Locate the cell with the specified text and output its [x, y] center coordinate. 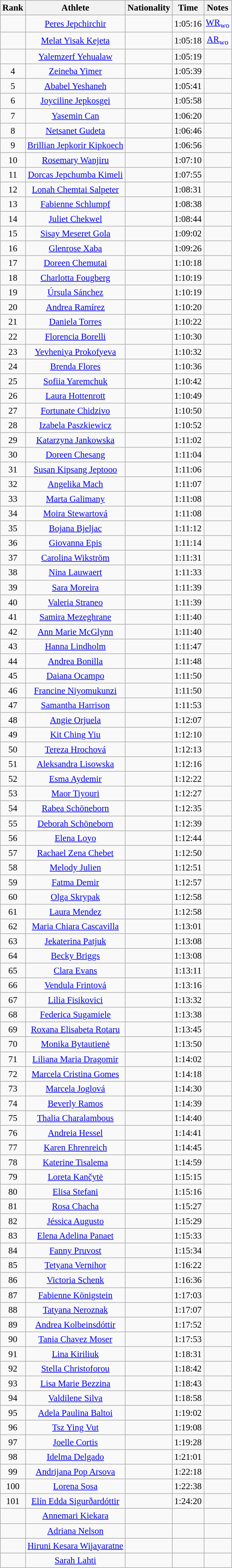
Aleksandra Lisowska [75, 764]
Tsz Ying Vut [75, 1428]
1:18:31 [188, 1354]
1:14:41 [188, 1133]
Loreta Kančytė [75, 1177]
1:10:36 [188, 366]
Elín Edda Sigurðardóttir [75, 1501]
1:15:15 [188, 1177]
63 [13, 941]
1:14:18 [188, 1074]
Tatyana Neroznak [75, 1310]
1:13:01 [188, 927]
Vendula Frintová [75, 985]
1:11:07 [188, 484]
Stella Christoforou [75, 1369]
93 [13, 1383]
1:12:35 [188, 809]
1:14:39 [188, 1103]
Yevheniya Prokofyeva [75, 352]
5 [13, 86]
Andreia Hessel [75, 1133]
11 [13, 175]
59 [13, 882]
Kit Ching Yiu [75, 735]
72 [13, 1074]
60 [13, 897]
48 [13, 720]
58 [13, 867]
65 [13, 971]
1:22:18 [188, 1472]
10 [13, 160]
96 [13, 1428]
Izabela Paszkiewicz [75, 425]
92 [13, 1369]
61 [13, 912]
4 [13, 71]
99 [13, 1472]
1:08:44 [188, 219]
Hanna Lindholm [75, 647]
Monika Bytautienė [75, 1045]
Rabea Schöneborn [75, 809]
7 [13, 116]
Lonah Chemtai Salpeter [75, 189]
1:12:13 [188, 750]
Andrea Kolbeinsdóttir [75, 1325]
Joelle Cortis [75, 1443]
1:11:31 [188, 558]
Daiana Ocampo [75, 676]
1:06:46 [188, 131]
39 [13, 587]
23 [13, 352]
Victoria Schenk [75, 1280]
26 [13, 396]
86 [13, 1280]
45 [13, 676]
Lisa Marie Bezzina [75, 1383]
94 [13, 1398]
77 [13, 1148]
33 [13, 499]
Hiruni Kesara Wijayaratne [75, 1546]
Melody Julien [75, 867]
Angelika Mach [75, 484]
Adriana Nelson [75, 1531]
Angie Orjuela [75, 720]
Nina Lauwaert [75, 573]
55 [13, 823]
1:09:02 [188, 234]
Tetyana Vernihor [75, 1265]
42 [13, 632]
Katarzyna Jankowska [75, 440]
80 [13, 1192]
1:05:16 [188, 24]
1:18:42 [188, 1369]
62 [13, 927]
1:10:18 [188, 263]
1:11:06 [188, 469]
Elisa Stefani [75, 1192]
76 [13, 1133]
Laura Hottenrott [75, 396]
Esma Aydemir [75, 779]
1:10:22 [188, 322]
Yalemzerf Yehualaw [75, 57]
50 [13, 750]
1:08:38 [188, 204]
Tereza Hrochová [75, 750]
Susan Kipsang Jeptooo [75, 469]
12 [13, 189]
1:19:28 [188, 1443]
32 [13, 484]
Annemari Kiekara [75, 1516]
Fabienne Schlumpf [75, 204]
Peres Jepchirchir [75, 24]
Brenda Flores [75, 366]
97 [13, 1443]
1:05:58 [188, 101]
Netsanet Gudeta [75, 131]
1:12:51 [188, 867]
Sisay Meseret Gola [75, 234]
1:12:22 [188, 779]
1:10:30 [188, 337]
1:12:07 [188, 720]
Joyciline Jepkosgei [75, 101]
28 [13, 425]
18 [13, 278]
Time [188, 8]
1:11:14 [188, 543]
1:15:34 [188, 1251]
1:18:58 [188, 1398]
35 [13, 529]
46 [13, 690]
43 [13, 647]
17 [13, 263]
1:18:43 [188, 1383]
Bojana Bjeljac [75, 529]
19 [13, 293]
8 [13, 131]
ARwo [217, 41]
Jéssica Augusto [75, 1221]
Karen Ehrenreich [75, 1148]
79 [13, 1177]
1:08:31 [188, 189]
1:10:50 [188, 411]
22 [13, 337]
Nationality [148, 8]
37 [13, 558]
1:12:57 [188, 882]
1:10:49 [188, 396]
1:12:27 [188, 794]
82 [13, 1221]
24 [13, 366]
1:05:18 [188, 41]
70 [13, 1045]
1:06:56 [188, 145]
1:12:50 [188, 853]
Notes [217, 8]
81 [13, 1206]
30 [13, 455]
64 [13, 956]
Liliana Maria Dragomir [75, 1059]
1:10:52 [188, 425]
Doreen Chesang [75, 455]
Maor Tiyouri [75, 794]
Katerine Tisalema [75, 1162]
67 [13, 1000]
1:14:02 [188, 1059]
1:13:32 [188, 1000]
Fatma Demir [75, 882]
71 [13, 1059]
68 [13, 1015]
1:09:26 [188, 249]
Sarah Lahti [75, 1560]
84 [13, 1251]
41 [13, 617]
1:10:20 [188, 307]
1:24:20 [188, 1501]
56 [13, 838]
1:14:45 [188, 1148]
1:11:48 [188, 661]
Becky Briggs [75, 956]
13 [13, 204]
1:13:50 [188, 1045]
36 [13, 543]
Florencia Borelli [75, 337]
1:10:42 [188, 381]
Beverly Ramos [75, 1103]
Dorcas Jepchumba Kimeli [75, 175]
Marcela Joglová [75, 1088]
Glenrose Xaba [75, 249]
1:17:53 [188, 1339]
1:11:33 [188, 573]
57 [13, 853]
Rosemary Wanjiru [75, 160]
Lorena Sosa [75, 1486]
51 [13, 764]
27 [13, 411]
Melat Yisak Kejeta [75, 41]
Sara Moreira [75, 587]
44 [13, 661]
74 [13, 1103]
Jekaterina Patjuk [75, 941]
40 [13, 602]
1:17:07 [188, 1310]
1:07:10 [188, 160]
Zeineba Yimer [75, 71]
Carolina Wikström [75, 558]
87 [13, 1295]
Ann Marie McGlynn [75, 632]
16 [13, 249]
98 [13, 1457]
1:05:39 [188, 71]
1:15:16 [188, 1192]
66 [13, 985]
1:16:22 [188, 1265]
1:14:59 [188, 1162]
Andrea Ramírez [75, 307]
53 [13, 794]
Valeria Straneo [75, 602]
Daniela Torres [75, 322]
Francine Niyomukunzi [75, 690]
1:12:44 [188, 838]
1:16:36 [188, 1280]
Fabienne Königstein [75, 1295]
1:11:47 [188, 647]
29 [13, 440]
Valdilene Silva [75, 1398]
Andrea Bonilla [75, 661]
1:12:10 [188, 735]
Marta Galimany [75, 499]
1:06:20 [188, 116]
54 [13, 809]
Rosa Chacha [75, 1206]
Andrijana Pop Arsova [75, 1472]
14 [13, 219]
31 [13, 469]
47 [13, 705]
9 [13, 145]
20 [13, 307]
Lina Kiriliuk [75, 1354]
21 [13, 322]
Athlete [75, 8]
Ababel Yeshaneh [75, 86]
69 [13, 1030]
1:15:33 [188, 1236]
1:10:32 [188, 352]
WRwo [217, 24]
89 [13, 1325]
Federica Sugamiele [75, 1015]
85 [13, 1265]
1:13:45 [188, 1030]
Thalia Charalambous [75, 1118]
1:05:41 [188, 86]
Marcela Cristina Gomes [75, 1074]
15 [13, 234]
1:13:11 [188, 971]
Yasemin Can [75, 116]
1:14:30 [188, 1088]
91 [13, 1354]
1:22:38 [188, 1486]
1:12:39 [188, 823]
Elena Adelina Panaet [75, 1236]
1:17:03 [188, 1295]
Charlotta Fougberg [75, 278]
95 [13, 1413]
Lilia Fisikovici [75, 1000]
1:11:53 [188, 705]
Fortunate Chidzivo [75, 411]
1:11:12 [188, 529]
1:07:55 [188, 175]
1:05:19 [188, 57]
1:13:16 [188, 985]
1:19:08 [188, 1428]
Maria Chiara Cascavilla [75, 927]
Idelma Delgado [75, 1457]
49 [13, 735]
Elena Loyo [75, 838]
Fanny Pruvost [75, 1251]
1:17:52 [188, 1325]
78 [13, 1162]
1:13:38 [188, 1015]
90 [13, 1339]
Tania Chavez Moser [75, 1339]
1:19:02 [188, 1413]
75 [13, 1118]
100 [13, 1486]
1:15:27 [188, 1206]
38 [13, 573]
Rachael Zena Chebet [75, 853]
52 [13, 779]
Olga Skrypak [75, 897]
6 [13, 101]
Moira Stewartová [75, 514]
1:11:02 [188, 440]
25 [13, 381]
Brillian Jepkorir Kipkoech [75, 145]
1:15:29 [188, 1221]
83 [13, 1236]
Samantha Harrison [75, 705]
88 [13, 1310]
1:14:40 [188, 1118]
Adela Paulina Baltoi [75, 1413]
Doreen Chemutai [75, 263]
Rank [13, 8]
Giovanna Epis [75, 543]
Úrsula Sánchez [75, 293]
101 [13, 1501]
Samira Mezeghrane [75, 617]
1:21:01 [188, 1457]
Laura Mendez [75, 912]
Clara Evans [75, 971]
Sofiia Yaremchuk [75, 381]
1:11:04 [188, 455]
Deborah Schöneborn [75, 823]
1:12:16 [188, 764]
73 [13, 1088]
Juliet Chekwel [75, 219]
34 [13, 514]
Roxana Elisabeta Rotaru [75, 1030]
